Identify which cell holds the provided text, then report its (X, Y) central coordinate. 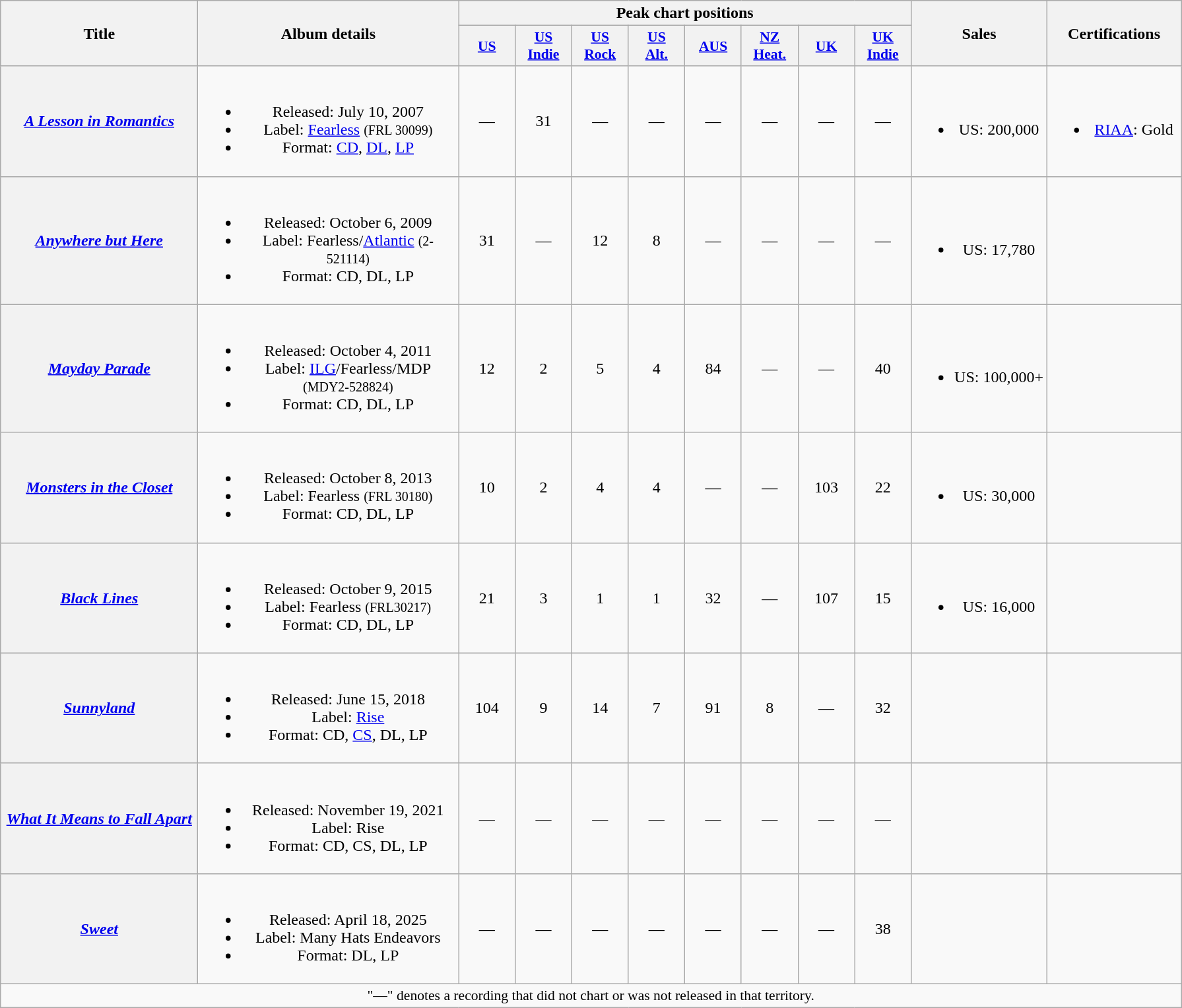
US: 16,000 (979, 598)
22 (883, 487)
Released: October 9, 2015Label: Fearless (FRL30217)Format: CD, DL, LP (329, 598)
15 (883, 598)
Black Lines (99, 598)
UK (826, 46)
Certifications (1114, 33)
9 (544, 708)
UK Indie (883, 46)
Released: November 19, 2021Label: RiseFormat: CD, CS, DL, LP (329, 819)
Released: October 4, 2011Label: ILG/Fearless/MDP (MDY2-528824)Format: CD, DL, LP (329, 368)
Released: June 15, 2018Label: RiseFormat: CD, CS, DL, LP (329, 708)
RIAA: Gold (1114, 121)
40 (883, 368)
A Lesson in Romantics (99, 121)
Released: October 6, 2009Label: Fearless/Atlantic (2-521114)Format: CD, DL, LP (329, 240)
Sunnyland (99, 708)
Sweet (99, 928)
Peak chart positions (685, 13)
Title (99, 33)
Album details (329, 33)
What It Means to Fall Apart (99, 819)
US: 100,000+ (979, 368)
104 (487, 708)
84 (713, 368)
"—" denotes a recording that did not chart or was not released in that territory. (591, 995)
USRock (600, 46)
103 (826, 487)
21 (487, 598)
Anywhere but Here (99, 240)
US: 30,000 (979, 487)
91 (713, 708)
10 (487, 487)
USAlt. (657, 46)
USIndie (544, 46)
AUS (713, 46)
Monsters in the Closet (99, 487)
14 (600, 708)
Sales (979, 33)
7 (657, 708)
3 (544, 598)
5 (600, 368)
Released: April 18, 2025Label: Many Hats EndeavorsFormat: DL, LP (329, 928)
US: 17,780 (979, 240)
Released: October 8, 2013Label: Fearless (FRL 30180)Format: CD, DL, LP (329, 487)
Released: July 10, 2007Label: Fearless (FRL 30099)Format: CD, DL, LP (329, 121)
NZHeat. (770, 46)
107 (826, 598)
Mayday Parade (99, 368)
US (487, 46)
US: 200,000 (979, 121)
38 (883, 928)
